Locate the cell with the specified text and output its [X, Y] center coordinate. 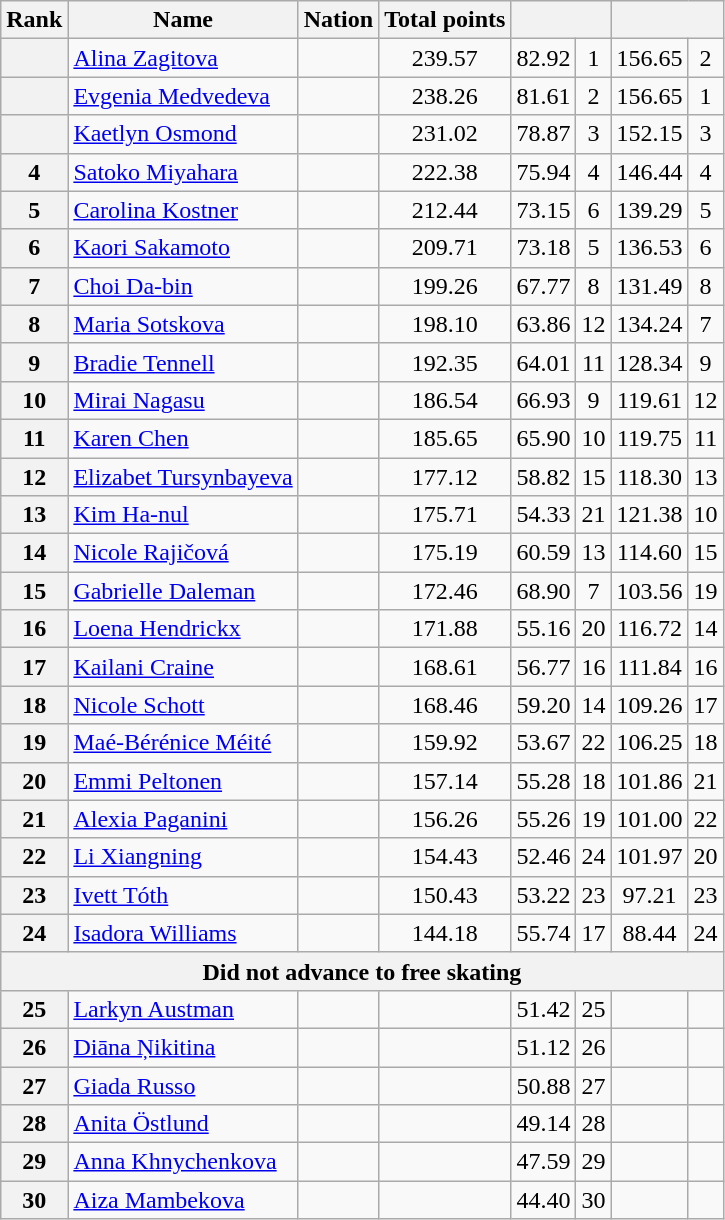
119.61 [650, 400]
64.01 [544, 362]
209.71 [445, 248]
146.44 [650, 172]
Carolina Kostner [183, 210]
82.92 [544, 58]
131.49 [650, 286]
231.02 [445, 134]
109.26 [650, 705]
186.54 [445, 400]
192.35 [445, 362]
118.30 [650, 477]
50.88 [544, 1085]
157.14 [445, 781]
150.43 [445, 895]
177.12 [445, 477]
55.28 [544, 781]
67.77 [544, 286]
238.26 [445, 96]
Maé-Bérénice Méité [183, 743]
Total points [445, 20]
106.25 [650, 743]
168.46 [445, 705]
88.44 [650, 933]
53.22 [544, 895]
Did not advance to free skating [362, 971]
97.21 [650, 895]
101.97 [650, 857]
60.59 [544, 553]
55.16 [544, 629]
199.26 [445, 286]
44.40 [544, 1200]
239.57 [445, 58]
Isadora Williams [183, 933]
116.72 [650, 629]
156.26 [445, 819]
Nicole Rajičová [183, 553]
Karen Chen [183, 438]
172.46 [445, 591]
Mirai Nagasu [183, 400]
Giada Russo [183, 1085]
49.14 [544, 1124]
Loena Hendrickx [183, 629]
175.71 [445, 515]
51.42 [544, 1009]
78.87 [544, 134]
101.86 [650, 781]
Kailani Craine [183, 667]
Diāna Ņikitina [183, 1047]
Satoko Miyahara [183, 172]
175.19 [445, 553]
128.34 [650, 362]
Kaetlyn Osmond [183, 134]
212.44 [445, 210]
Kim Ha-nul [183, 515]
154.43 [445, 857]
Evgenia Medvedeva [183, 96]
65.90 [544, 438]
222.38 [445, 172]
103.56 [650, 591]
Nation [338, 20]
134.24 [650, 324]
144.18 [445, 933]
Elizabet Tursynbayeva [183, 477]
114.60 [650, 553]
Ivett Tóth [183, 895]
52.46 [544, 857]
Kaori Sakamoto [183, 248]
159.92 [445, 743]
Bradie Tennell [183, 362]
Alina Zagitova [183, 58]
Li Xiangning [183, 857]
Anita Östlund [183, 1124]
Rank [34, 20]
198.10 [445, 324]
136.53 [650, 248]
119.75 [650, 438]
168.61 [445, 667]
Emmi Peltonen [183, 781]
171.88 [445, 629]
152.15 [650, 134]
139.29 [650, 210]
56.77 [544, 667]
55.26 [544, 819]
Maria Sotskova [183, 324]
Aiza Mambekova [183, 1200]
53.67 [544, 743]
111.84 [650, 667]
54.33 [544, 515]
73.15 [544, 210]
59.20 [544, 705]
Nicole Schott [183, 705]
66.93 [544, 400]
51.12 [544, 1047]
58.82 [544, 477]
Name [183, 20]
Anna Khnychenkova [183, 1162]
81.61 [544, 96]
75.94 [544, 172]
73.18 [544, 248]
121.38 [650, 515]
Alexia Paganini [183, 819]
63.86 [544, 324]
47.59 [544, 1162]
101.00 [650, 819]
Choi Da-bin [183, 286]
185.65 [445, 438]
68.90 [544, 591]
Larkyn Austman [183, 1009]
55.74 [544, 933]
Gabrielle Daleman [183, 591]
